Locate the cell with the specified text and output its (X, Y) center coordinate. 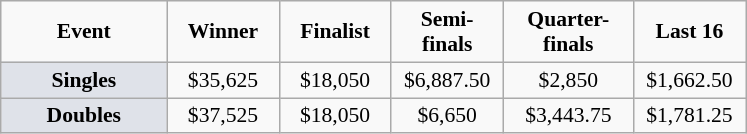
$35,625 (223, 80)
$2,850 (568, 80)
Winner (223, 32)
$6,887.50 (447, 80)
$1,662.50 (689, 80)
Quarter-finals (568, 32)
Singles (84, 80)
$37,525 (223, 116)
Semi-finals (447, 32)
$3,443.75 (568, 116)
$1,781.25 (689, 116)
Event (84, 32)
Finalist (335, 32)
Doubles (84, 116)
$6,650 (447, 116)
Last 16 (689, 32)
